Provide the [x, y] coordinate of the cell's center where the given text is located.  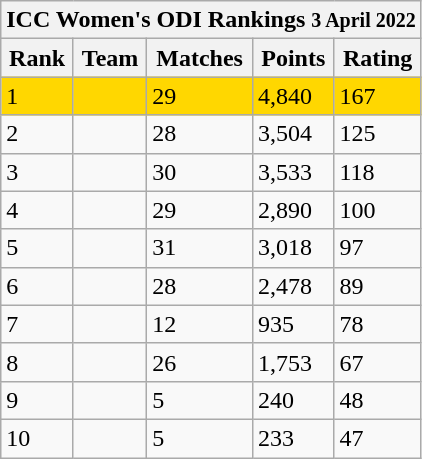
125 [378, 134]
935 [294, 324]
167 [378, 96]
9 [38, 400]
3,533 [294, 172]
26 [200, 362]
4 [38, 210]
118 [378, 172]
31 [200, 248]
Rating [378, 58]
3,504 [294, 134]
Rank [38, 58]
2,478 [294, 286]
67 [378, 362]
89 [378, 286]
ICC Women's ODI Rankings 3 April 2022 [211, 20]
100 [378, 210]
7 [38, 324]
2,890 [294, 210]
48 [378, 400]
47 [378, 438]
233 [294, 438]
Team [110, 58]
12 [200, 324]
97 [378, 248]
6 [38, 286]
240 [294, 400]
3,018 [294, 248]
8 [38, 362]
4,840 [294, 96]
3 [38, 172]
30 [200, 172]
Points [294, 58]
1,753 [294, 362]
78 [378, 324]
1 [38, 96]
10 [38, 438]
2 [38, 134]
Matches [200, 58]
